Locate the cell with the specified text and output its [x, y] center coordinate. 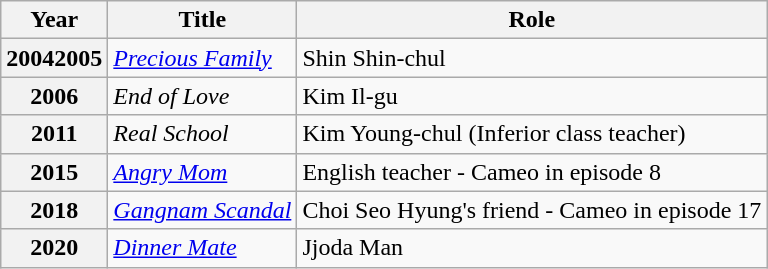
Choi Seo Hyung's friend - Cameo in episode 17 [532, 210]
Shin Shin-chul [532, 58]
Jjoda Man [532, 248]
Title [202, 20]
Dinner Mate [202, 248]
2006 [54, 96]
2020 [54, 248]
Precious Family [202, 58]
English teacher - Cameo in episode 8 [532, 172]
2011 [54, 134]
20042005 [54, 58]
2018 [54, 210]
2015 [54, 172]
Angry Mom [202, 172]
Year [54, 20]
Real School [202, 134]
Gangnam Scandal [202, 210]
Role [532, 20]
Kim Young-chul (Inferior class teacher) [532, 134]
Kim Il-gu [532, 96]
End of Love [202, 96]
